Find where the given text appears and provide that cell's center as [x, y] coordinate. 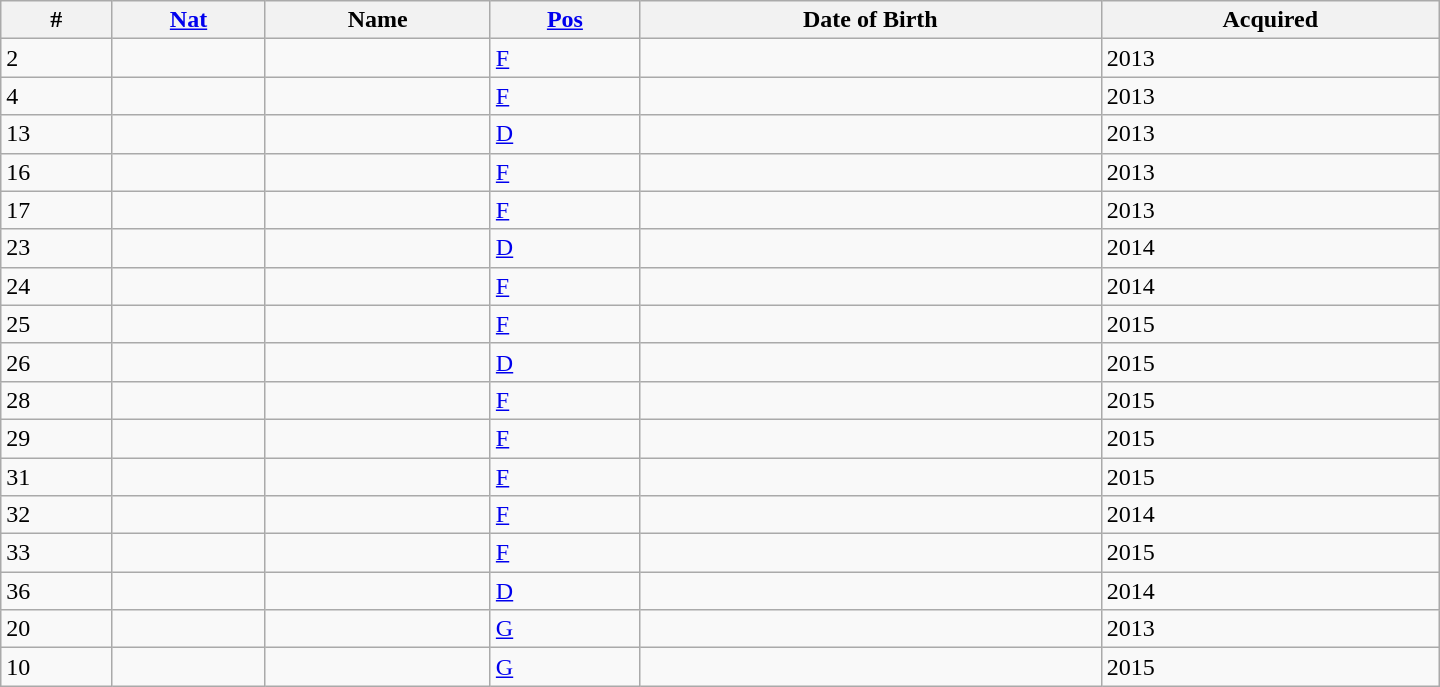
23 [56, 248]
10 [56, 667]
26 [56, 362]
Acquired [1270, 20]
33 [56, 553]
29 [56, 438]
16 [56, 172]
36 [56, 591]
24 [56, 286]
Nat [188, 20]
17 [56, 210]
# [56, 20]
28 [56, 400]
2 [56, 58]
25 [56, 324]
32 [56, 515]
20 [56, 629]
31 [56, 477]
Date of Birth [870, 20]
4 [56, 96]
13 [56, 134]
Pos [564, 20]
Name [378, 20]
